Detect which cell encompasses the target text, then output its (x, y) center coordinate. 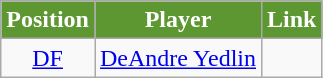
Position (48, 20)
DeAndre Yedlin (178, 58)
DF (48, 58)
Link (292, 20)
Player (178, 20)
